Locate the cell with the specified text and output its [x, y] center coordinate. 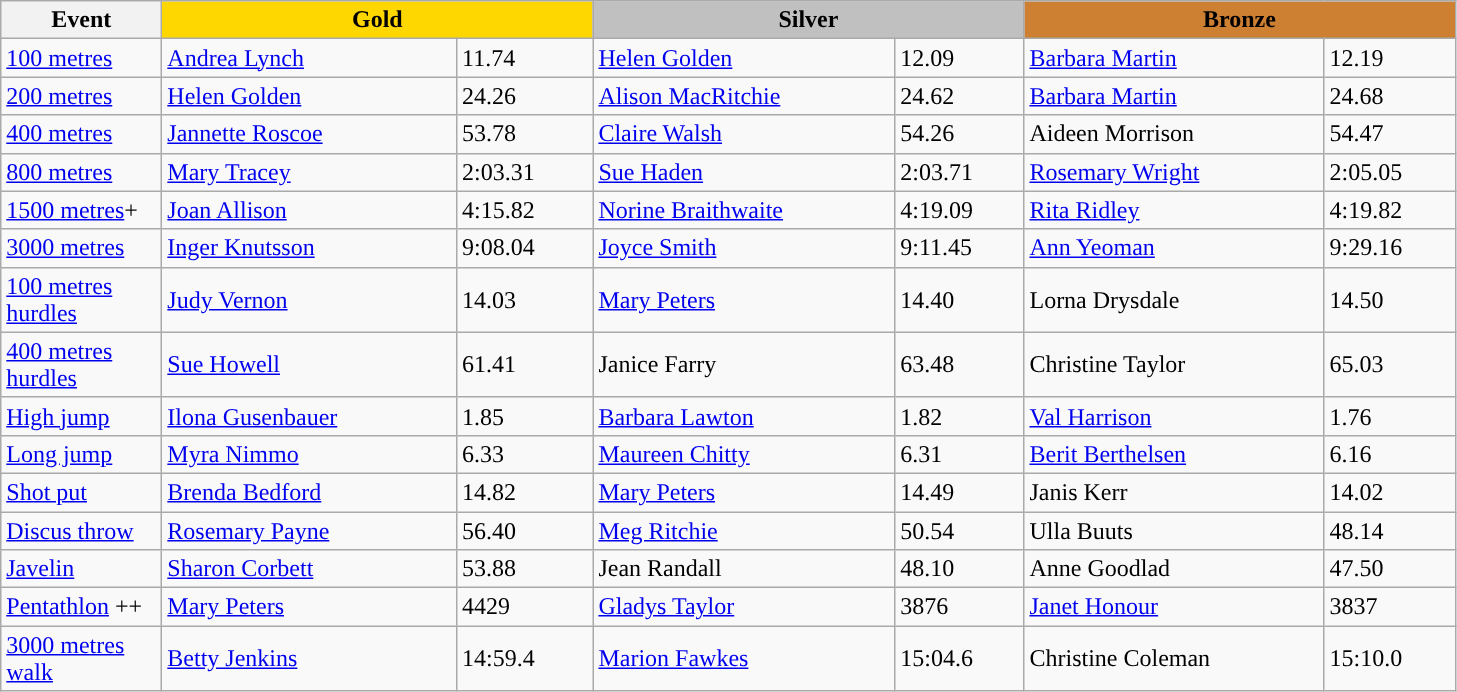
4:15.82 [525, 210]
High jump [82, 416]
14.02 [1390, 492]
54.26 [960, 134]
1.76 [1390, 416]
200 metres [82, 96]
Berit Berthelsen [1174, 454]
Lorna Drysdale [1174, 300]
14:59.4 [525, 658]
48.14 [1390, 531]
6.16 [1390, 454]
48.10 [960, 569]
1.82 [960, 416]
Judy Vernon [310, 300]
100 metres [82, 58]
61.41 [525, 364]
Rosemary Wright [1174, 172]
Joan Allison [310, 210]
Inger Knutsson [310, 248]
50.54 [960, 531]
15:10.0 [1390, 658]
Christine Coleman [1174, 658]
Myra Nimmo [310, 454]
Mary Tracey [310, 172]
Event [82, 20]
1500 metres+ [82, 210]
100 metres hurdles [82, 300]
12.09 [960, 58]
Long jump [82, 454]
24.62 [960, 96]
Silver [808, 20]
11.74 [525, 58]
3000 metres walk [82, 658]
Ulla Buuts [1174, 531]
53.88 [525, 569]
Sharon Corbett [310, 569]
65.03 [1390, 364]
Maureen Chitty [744, 454]
3837 [1390, 607]
3000 metres [82, 248]
53.78 [525, 134]
9:29.16 [1390, 248]
24.68 [1390, 96]
Anne Goodlad [1174, 569]
400 metres [82, 134]
Barbara Lawton [744, 416]
Gladys Taylor [744, 607]
Betty Jenkins [310, 658]
14.40 [960, 300]
Jannette Roscoe [310, 134]
2:03.31 [525, 172]
54.47 [1390, 134]
Val Harrison [1174, 416]
Brenda Bedford [310, 492]
400 metres hurdles [82, 364]
Jean Randall [744, 569]
Janice Farry [744, 364]
Sue Haden [744, 172]
2:03.71 [960, 172]
800 metres [82, 172]
Gold [378, 20]
Janet Honour [1174, 607]
Janis Kerr [1174, 492]
4:19.09 [960, 210]
Shot put [82, 492]
Ilona Gusenbauer [310, 416]
4429 [525, 607]
Javelin [82, 569]
56.40 [525, 531]
2:05.05 [1390, 172]
Claire Walsh [744, 134]
Pentathlon ++ [82, 607]
3876 [960, 607]
14.82 [525, 492]
14.49 [960, 492]
Christine Taylor [1174, 364]
Andrea Lynch [310, 58]
Rita Ridley [1174, 210]
Ann Yeoman [1174, 248]
47.50 [1390, 569]
9:08.04 [525, 248]
12.19 [1390, 58]
4:19.82 [1390, 210]
15:04.6 [960, 658]
Meg Ritchie [744, 531]
Rosemary Payne [310, 531]
Marion Fawkes [744, 658]
14.50 [1390, 300]
24.26 [525, 96]
6.33 [525, 454]
63.48 [960, 364]
Bronze [1240, 20]
14.03 [525, 300]
Aideen Morrison [1174, 134]
Sue Howell [310, 364]
Discus throw [82, 531]
Norine Braithwaite [744, 210]
1.85 [525, 416]
9:11.45 [960, 248]
Alison MacRitchie [744, 96]
Joyce Smith [744, 248]
6.31 [960, 454]
